Capture the cell that displays the provided text and extract its [x, y] central coordinate. 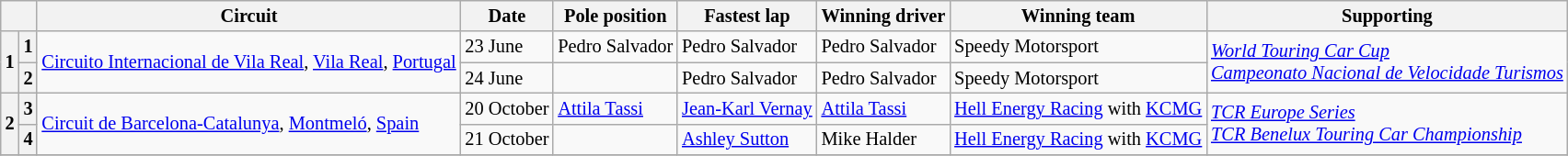
21 October [508, 139]
Fastest lap [747, 16]
Winning team [1078, 16]
3 [29, 108]
Jean-Karl Vernay [747, 108]
20 October [508, 108]
Circuito Internacional de Vila Real, Vila Real, Portugal [248, 62]
Date [508, 16]
Mike Halder [883, 139]
Winning driver [883, 16]
Supporting [1388, 16]
Circuit de Barcelona-Catalunya, Montmeló, Spain [248, 123]
24 June [508, 78]
4 [29, 139]
TCR Europe SeriesTCR Benelux Touring Car Championship [1388, 123]
World Touring Car CupCampeonato Nacional de Velocidade Turismos [1388, 62]
Pole position [615, 16]
23 June [508, 47]
Circuit [248, 16]
Ashley Sutton [747, 139]
